Detect which cell encompasses the target text, then output its [x, y] center coordinate. 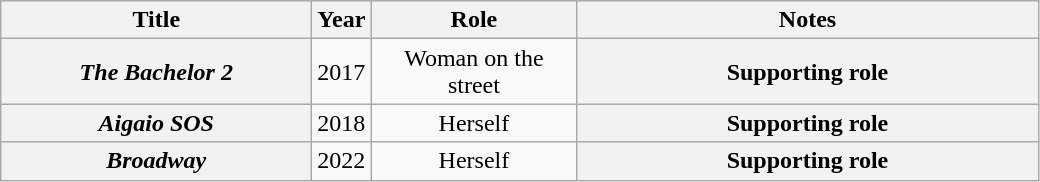
Broadway [156, 161]
Title [156, 20]
2022 [342, 161]
Notes [808, 20]
Aigaio SOS [156, 123]
The Bachelor 2 [156, 72]
Year [342, 20]
Role [474, 20]
2017 [342, 72]
Woman on the street [474, 72]
2018 [342, 123]
